From the cell containing the given text, extract its center point as [X, Y] coordinate. 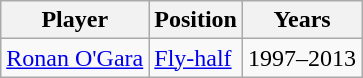
Years [302, 20]
Ronan O'Gara [75, 58]
Player [75, 20]
1997–2013 [302, 58]
Position [196, 20]
Fly-half [196, 58]
